Capture the cell that displays the provided text and extract its (X, Y) central coordinate. 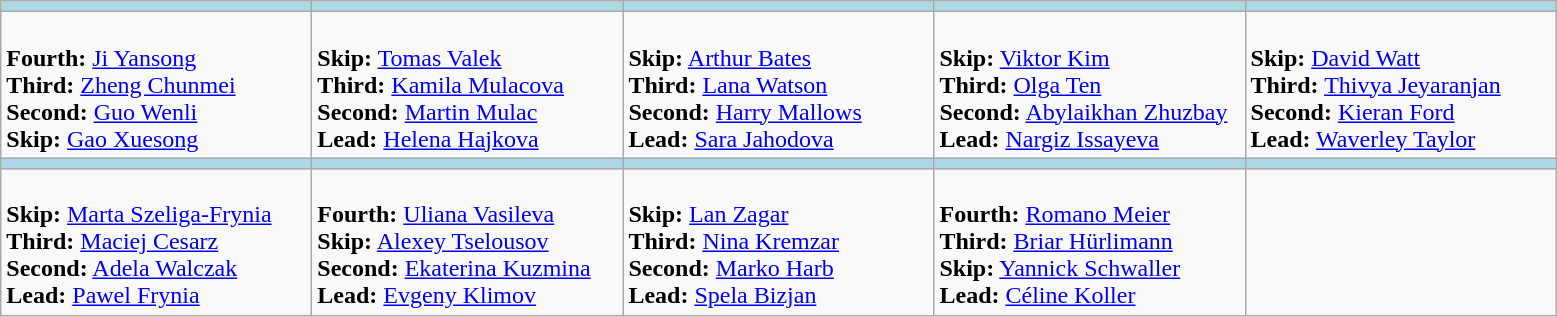
Skip: Tomas Valek Third: Kamila Mulacova Second: Martin Mulac Lead: Helena Hajkova (468, 85)
Skip: Viktor Kim Third: Olga Ten Second: Abylaikhan Zhuzbay Lead: Nargiz Issayeva (1090, 85)
Skip: Arthur Bates Third: Lana Watson Second: Harry Mallows Lead: Sara Jahodova (778, 85)
Fourth: Ji Yansong Third: Zheng Chunmei Second: Guo Wenli Skip: Gao Xuesong (156, 85)
Skip: Lan Zagar Third: Nina Kremzar Second: Marko Harb Lead: Spela Bizjan (778, 242)
Skip: David Watt Third: Thivya Jeyaranjan Second: Kieran Ford Lead: Waverley Taylor (1400, 85)
Skip: Marta Szeliga-Frynia Third: Maciej Cesarz Second: Adela Walczak Lead: Pawel Frynia (156, 242)
Fourth: Romano Meier Third: Briar Hürlimann Skip: Yannick Schwaller Lead: Céline Koller (1090, 242)
Fourth: Uliana Vasileva Skip: Alexey Tselousov Second: Ekaterina Kuzmina Lead: Evgeny Klimov (468, 242)
